Detect which cell encompasses the target text, then output its [X, Y] center coordinate. 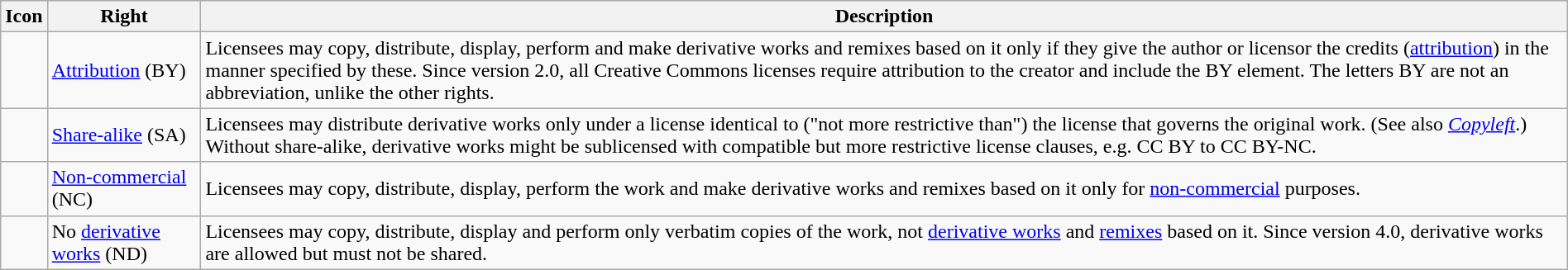
Non-commercial (NC) [124, 188]
Attribution (BY) [124, 70]
Description [884, 17]
Licensees may copy, distribute, display, perform the work and make derivative works and remixes based on it only for non-commercial purposes. [884, 188]
Share-alike (SA) [124, 135]
No derivative works (ND) [124, 243]
Icon [24, 17]
Right [124, 17]
